Provide the [x, y] coordinate of the cell's center where the given text is located.  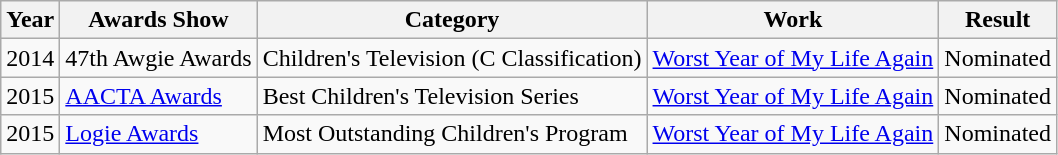
Category [452, 20]
47th Awgie Awards [158, 58]
Work [793, 20]
AACTA Awards [158, 96]
Logie Awards [158, 134]
Best Children's Television Series [452, 96]
Children's Television (C Classification) [452, 58]
Result [998, 20]
Most Outstanding Children's Program [452, 134]
Year [30, 20]
Awards Show [158, 20]
2014 [30, 58]
